Extract the [X, Y] coordinate from the center of the cell holding the provided text.  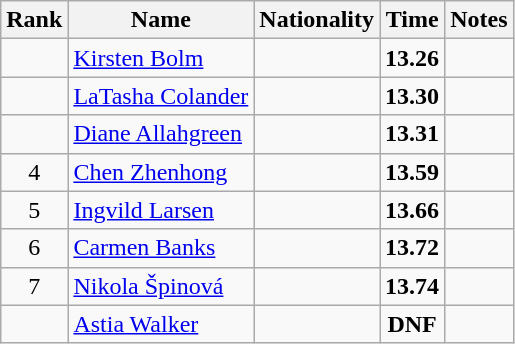
DNF [412, 324]
Diane Allahgreen [161, 134]
13.30 [412, 96]
Nikola Špinová [161, 286]
Astia Walker [161, 324]
Time [412, 20]
13.59 [412, 172]
13.31 [412, 134]
Name [161, 20]
Kirsten Bolm [161, 58]
Notes [479, 20]
6 [34, 248]
5 [34, 210]
Rank [34, 20]
13.72 [412, 248]
LaTasha Colander [161, 96]
13.26 [412, 58]
4 [34, 172]
Chen Zhenhong [161, 172]
13.74 [412, 286]
13.66 [412, 210]
Nationality [317, 20]
Ingvild Larsen [161, 210]
Carmen Banks [161, 248]
7 [34, 286]
